Extract the (X, Y) coordinate from the center of the cell holding the provided text.  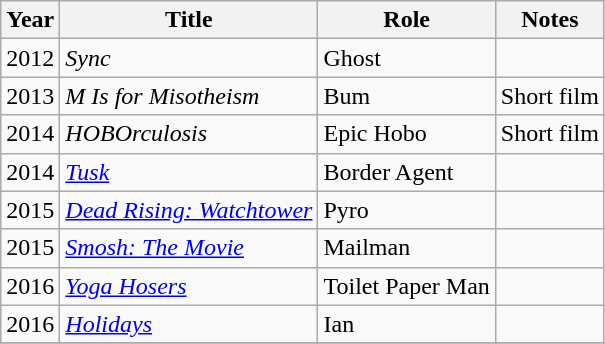
M Is for Misotheism (189, 96)
Ian (406, 324)
Role (406, 20)
Holidays (189, 324)
2013 (30, 96)
Toilet Paper Man (406, 286)
Tusk (189, 172)
Ghost (406, 58)
Epic Hobo (406, 134)
Notes (550, 20)
Pyro (406, 210)
Mailman (406, 248)
Border Agent (406, 172)
HOBOrculosis (189, 134)
Year (30, 20)
Smosh: The Movie (189, 248)
Bum (406, 96)
Title (189, 20)
Dead Rising: Watchtower (189, 210)
2012 (30, 58)
Yoga Hosers (189, 286)
Sync (189, 58)
